Identify which cell holds the provided text, then report its [x, y] central coordinate. 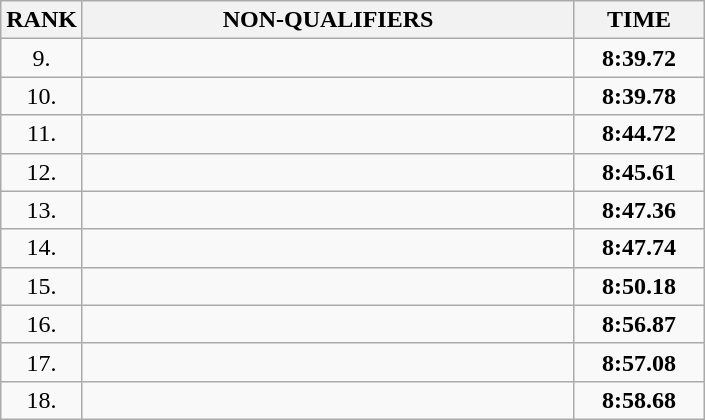
8:39.72 [640, 58]
8:57.08 [640, 362]
NON-QUALIFIERS [328, 20]
12. [42, 172]
10. [42, 96]
8:50.18 [640, 286]
17. [42, 362]
RANK [42, 20]
11. [42, 134]
8:39.78 [640, 96]
8:45.61 [640, 172]
18. [42, 400]
16. [42, 324]
9. [42, 58]
15. [42, 286]
TIME [640, 20]
8:56.87 [640, 324]
13. [42, 210]
8:58.68 [640, 400]
8:47.74 [640, 248]
14. [42, 248]
8:44.72 [640, 134]
8:47.36 [640, 210]
